Search for the cell housing the specified text and yield its [X, Y] center coordinate. 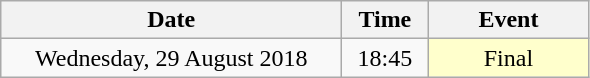
Time [385, 20]
Wednesday, 29 August 2018 [172, 58]
18:45 [385, 58]
Final [508, 58]
Date [172, 20]
Event [508, 20]
